Detect which cell encompasses the target text, then output its [X, Y] center coordinate. 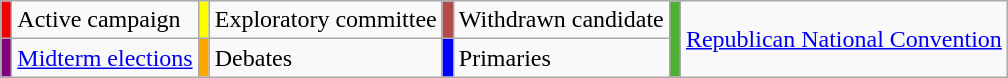
Primaries [561, 58]
Exploratory committee [326, 20]
Republican National Convention [844, 39]
Debates [326, 58]
Midterm elections [105, 58]
Withdrawn candidate [561, 20]
Active campaign [105, 20]
